Provide the [x, y] coordinate of the cell's center where the given text is located.  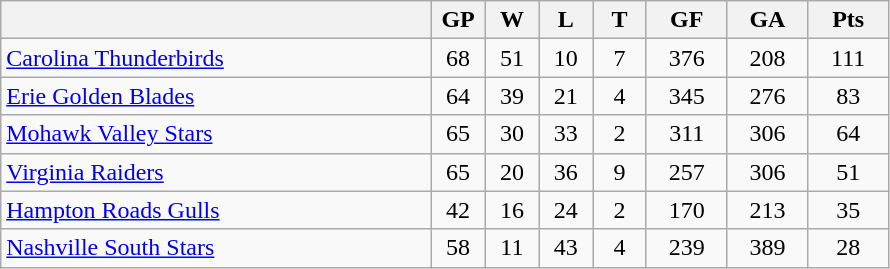
11 [512, 248]
Pts [848, 20]
170 [686, 210]
389 [768, 248]
24 [566, 210]
21 [566, 96]
43 [566, 248]
GP [458, 20]
L [566, 20]
36 [566, 172]
345 [686, 96]
276 [768, 96]
213 [768, 210]
33 [566, 134]
239 [686, 248]
W [512, 20]
GF [686, 20]
Nashville South Stars [216, 248]
83 [848, 96]
30 [512, 134]
16 [512, 210]
68 [458, 58]
376 [686, 58]
58 [458, 248]
Erie Golden Blades [216, 96]
35 [848, 210]
Carolina Thunderbirds [216, 58]
T [620, 20]
111 [848, 58]
20 [512, 172]
Mohawk Valley Stars [216, 134]
Hampton Roads Gulls [216, 210]
208 [768, 58]
28 [848, 248]
257 [686, 172]
311 [686, 134]
7 [620, 58]
39 [512, 96]
Virginia Raiders [216, 172]
9 [620, 172]
42 [458, 210]
10 [566, 58]
GA [768, 20]
